Capture the cell that displays the provided text and extract its [X, Y] central coordinate. 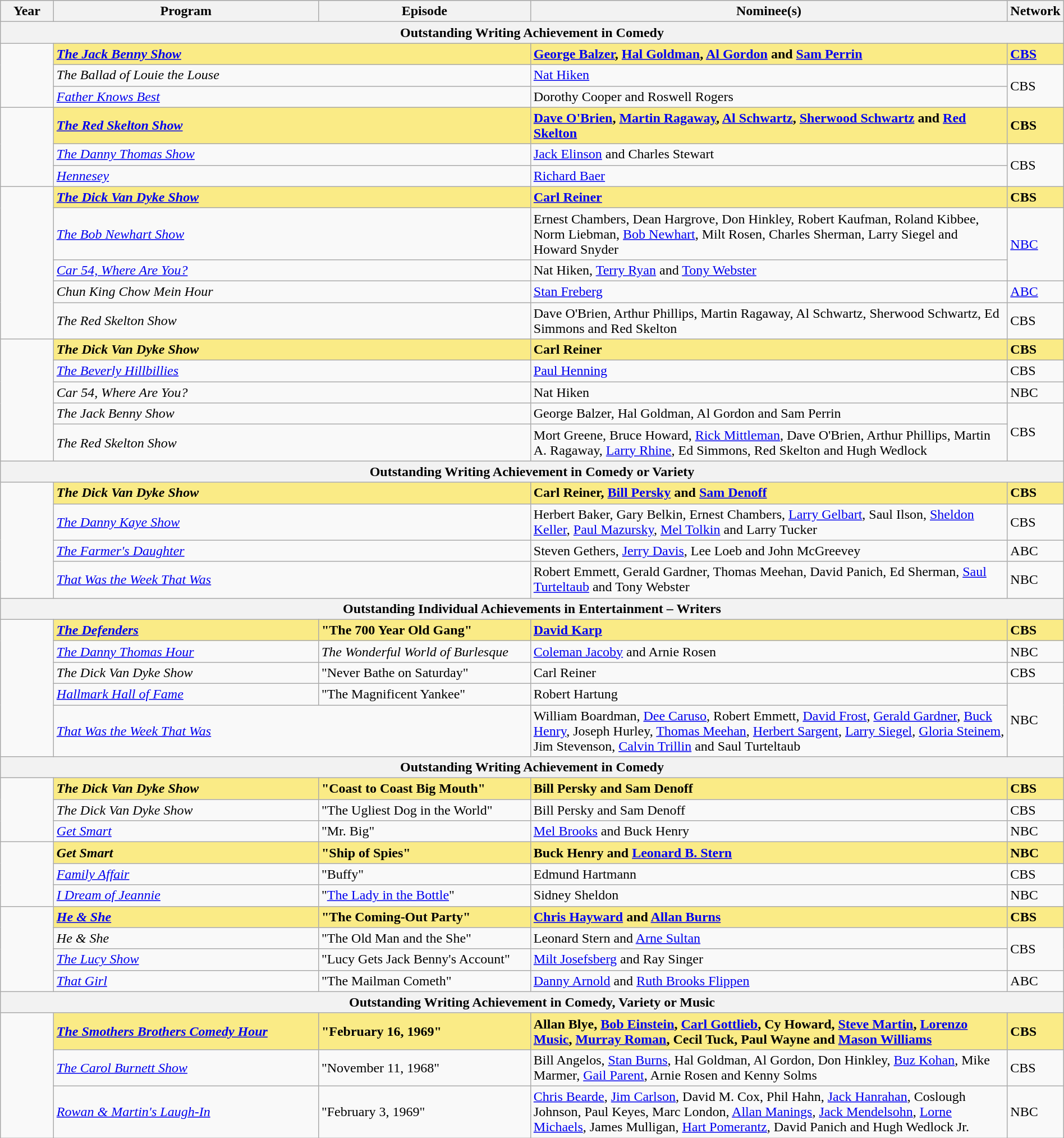
That Girl [186, 981]
Danny Arnold and Ruth Brooks Flippen [769, 981]
"Mr. Big" [424, 831]
The Defenders [186, 630]
Buck Henry and Leonard B. Stern [769, 853]
David Karp [769, 630]
Dave O'Brien, Martin Ragaway, Al Schwartz, Sherwood Schwartz and Red Skelton [769, 126]
The Danny Kaye Show [292, 522]
Chun King Chow Mein Hour [292, 291]
"The Old Man and the She" [424, 938]
"Buffy" [424, 874]
"The Magnificent Yankee" [424, 694]
"Lucy Gets Jack Benny's Account" [424, 959]
Robert Hartung [769, 694]
The Bob Newhart Show [292, 234]
Rowan & Martin's Laugh-In [186, 1112]
Year [27, 11]
The Lucy Show [186, 959]
Steven Gethers, Jerry Davis, Lee Loeb and John McGreevey [769, 551]
Edmund Hartmann [769, 874]
Robert Emmett, Gerald Gardner, Thomas Meehan, David Panich, Ed Sherman, Saul Turteltaub and Tony Webster [769, 579]
Dorothy Cooper and Roswell Rogers [769, 97]
The Danny Thomas Hour [186, 651]
"Never Bathe on Saturday" [424, 673]
Dave O'Brien, Arthur Phillips, Martin Ragaway, Al Schwartz, Sherwood Schwartz, Ed Simmons and Red Skelton [769, 320]
Chris Hayward and Allan Burns [769, 917]
"February 3, 1969" [424, 1112]
I Dream of Jeannie [186, 895]
Coleman Jacoby and Arnie Rosen [769, 651]
"November 11, 1968" [424, 1068]
Nominee(s) [769, 11]
Family Affair [186, 874]
The Danny Thomas Show [292, 154]
Father Knows Best [292, 97]
Network [1035, 11]
"The Ugliest Dog in the World" [424, 810]
"The 700 Year Old Gang" [424, 630]
Bill Angelos, Stan Burns, Hal Goldman, Al Gordon, Don Hinkley, Buz Kohan, Mike Marmer, Gail Parent, Arnie Rosen and Kenny Solms [769, 1068]
The Carol Burnett Show [186, 1068]
Sidney Sheldon [769, 895]
"The Coming-Out Party" [424, 917]
Stan Freberg [769, 291]
Jack Elinson and Charles Stewart [769, 154]
"The Lady in the Bottle" [424, 895]
Milt Josefsberg and Ray Singer [769, 959]
Nat Hiken, Terry Ryan and Tony Webster [769, 270]
"Coast to Coast Big Mouth" [424, 789]
Outstanding Writing Achievement in Comedy, Variety or Music [532, 1002]
Hallmark Hall of Fame [186, 694]
Mel Brooks and Buck Henry [769, 831]
The Ballad of Louie the Louse [292, 75]
The Beverly Hillbillies [292, 371]
Outstanding Writing Achievement in Comedy or Variety [532, 472]
Carl Reiner, Bill Persky and Sam Denoff [769, 493]
Richard Baer [769, 176]
Hennesey [292, 176]
Episode [424, 11]
Program [186, 11]
The Smothers Brothers Comedy Hour [186, 1031]
Herbert Baker, Gary Belkin, Ernest Chambers, Larry Gelbart, Saul Ilson, Sheldon Keller, Paul Mazursky, Mel Tolkin and Larry Tucker [769, 522]
Mort Greene, Bruce Howard, Rick Mittleman, Dave O'Brien, Arthur Phillips, Martin A. Ragaway, Larry Rhine, Ed Simmons, Red Skelton and Hugh Wedlock [769, 442]
Leonard Stern and Arne Sultan [769, 938]
The Wonderful World of Burlesque [424, 651]
"February 16, 1969" [424, 1031]
"Ship of Spies" [424, 853]
"The Mailman Cometh" [424, 981]
Paul Henning [769, 371]
The Farmer's Daughter [292, 551]
Allan Blye, Bob Einstein, Carl Gottlieb, Cy Howard, Steve Martin, Lorenzo Music, Murray Roman, Cecil Tuck, Paul Wayne and Mason Williams [769, 1031]
Outstanding Individual Achievements in Entertainment – Writers [532, 609]
